Detect which cell encompasses the target text, then output its [x, y] center coordinate. 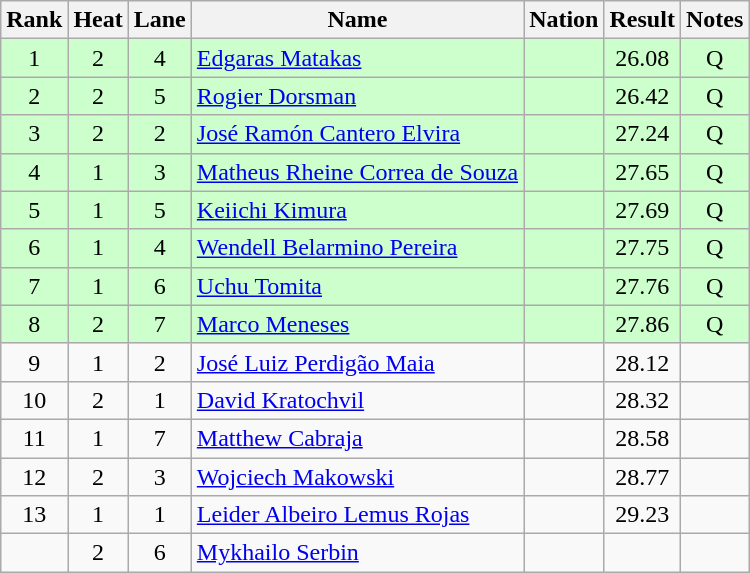
11 [34, 438]
Edgaras Matakas [357, 58]
27.75 [642, 248]
28.32 [642, 400]
27.24 [642, 134]
David Kratochvil [357, 400]
12 [34, 477]
Rank [34, 20]
Leider Albeiro Lemus Rojas [357, 515]
27.76 [642, 286]
29.23 [642, 515]
José Luiz Perdigão Maia [357, 362]
Keiichi Kimura [357, 210]
Wojciech Makowski [357, 477]
26.08 [642, 58]
27.69 [642, 210]
Result [642, 20]
28.12 [642, 362]
Nation [564, 20]
28.58 [642, 438]
27.86 [642, 324]
26.42 [642, 96]
Name [357, 20]
Mykhailo Serbin [357, 553]
Notes [714, 20]
9 [34, 362]
Marco Meneses [357, 324]
Matthew Cabraja [357, 438]
Heat [98, 20]
Wendell Belarmino Pereira [357, 248]
27.65 [642, 172]
28.77 [642, 477]
Rogier Dorsman [357, 96]
Uchu Tomita [357, 286]
10 [34, 400]
Lane [160, 20]
8 [34, 324]
Matheus Rheine Correa de Souza [357, 172]
13 [34, 515]
José Ramón Cantero Elvira [357, 134]
